From the cell containing the given text, extract its center point as (x, y) coordinate. 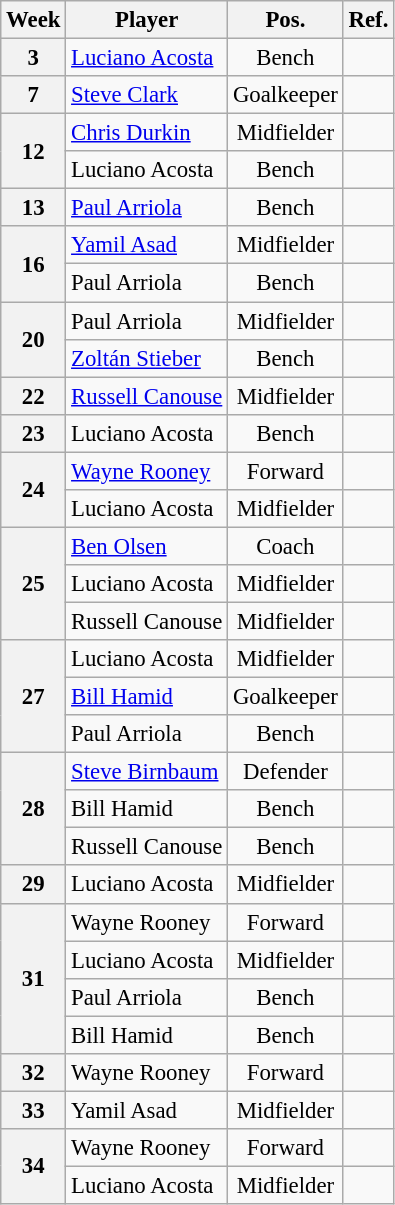
34 (34, 1166)
Ben Olsen (147, 546)
20 (34, 340)
13 (34, 208)
22 (34, 396)
27 (34, 696)
28 (34, 810)
31 (34, 978)
Defender (286, 772)
32 (34, 1073)
16 (34, 264)
Coach (286, 546)
3 (34, 58)
Chris Durkin (147, 133)
Steve Clark (147, 95)
23 (34, 433)
7 (34, 95)
24 (34, 490)
Player (147, 20)
33 (34, 1110)
Zoltán Stieber (147, 358)
Ref. (368, 20)
29 (34, 885)
Steve Birnbaum (147, 772)
12 (34, 152)
25 (34, 584)
Week (34, 20)
Pos. (286, 20)
